Return the (X, Y) coordinate for the center point of the cell that contains the specified text.  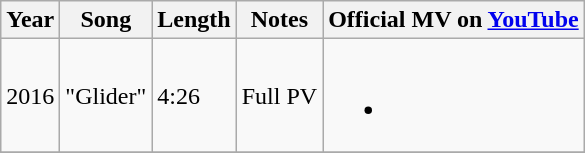
4:26 (194, 96)
"Glider" (106, 96)
Song (106, 20)
Length (194, 20)
2016 (30, 96)
Full PV (279, 96)
Notes (279, 20)
Official MV on YouTube (454, 20)
Year (30, 20)
